Capture the cell that displays the provided text and extract its [X, Y] central coordinate. 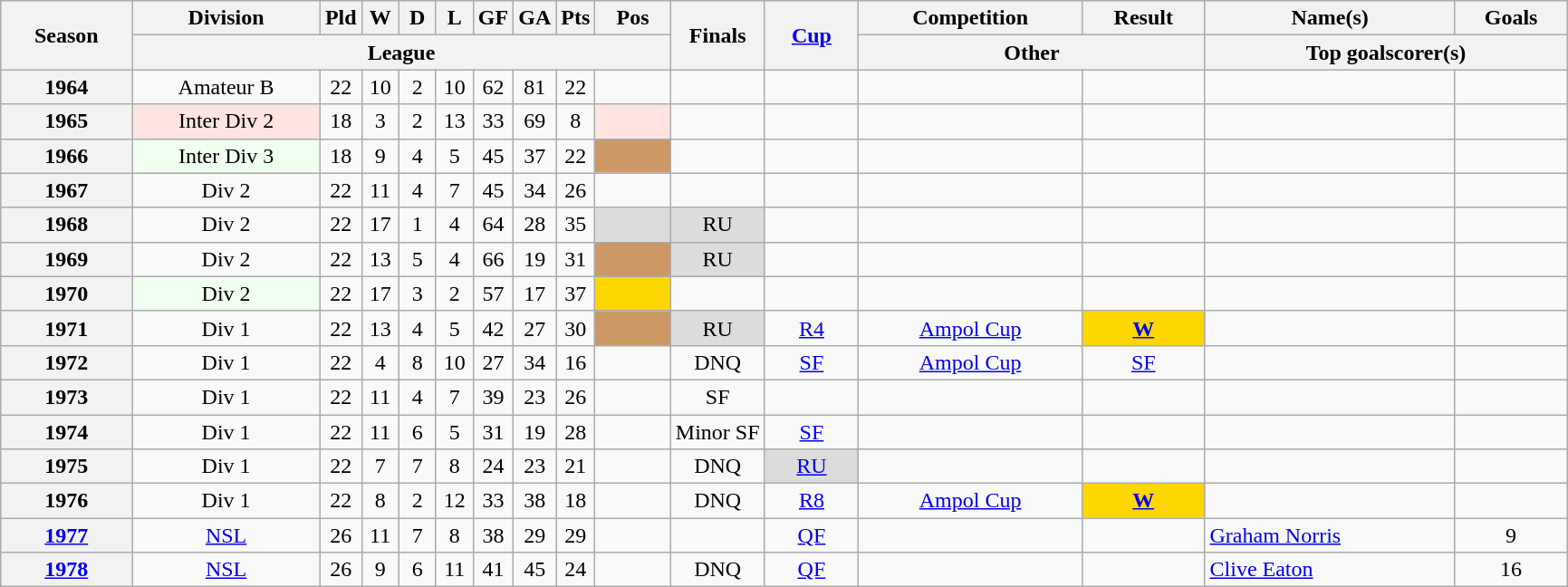
1 [417, 225]
12 [455, 501]
21 [576, 467]
Pos [632, 18]
1969 [67, 259]
Amateur B [226, 87]
35 [576, 225]
Name(s) [1330, 18]
Division [226, 18]
R8 [812, 501]
57 [493, 293]
42 [493, 328]
Result [1143, 18]
1972 [67, 362]
62 [493, 87]
1967 [67, 190]
66 [493, 259]
Inter Div 2 [226, 121]
Competition [971, 18]
81 [534, 87]
1971 [67, 328]
1964 [67, 87]
1976 [67, 501]
Other [1032, 53]
D [417, 18]
1968 [67, 225]
1977 [67, 535]
League [402, 53]
30 [576, 328]
39 [493, 397]
64 [493, 225]
GA [534, 18]
Pts [576, 18]
Top goalscorer(s) [1386, 53]
Pld [341, 18]
R4 [812, 328]
69 [534, 121]
Cup [812, 35]
1978 [67, 570]
Clive Eaton [1330, 570]
Season [67, 35]
GF [493, 18]
1974 [67, 432]
41 [493, 570]
Goals [1511, 18]
Inter Div 3 [226, 156]
1966 [67, 156]
1965 [67, 121]
Graham Norris [1330, 535]
1975 [67, 467]
1973 [67, 397]
L [455, 18]
Minor SF [717, 432]
1970 [67, 293]
Finals [717, 35]
